Capture the cell that displays the provided text and extract its (X, Y) central coordinate. 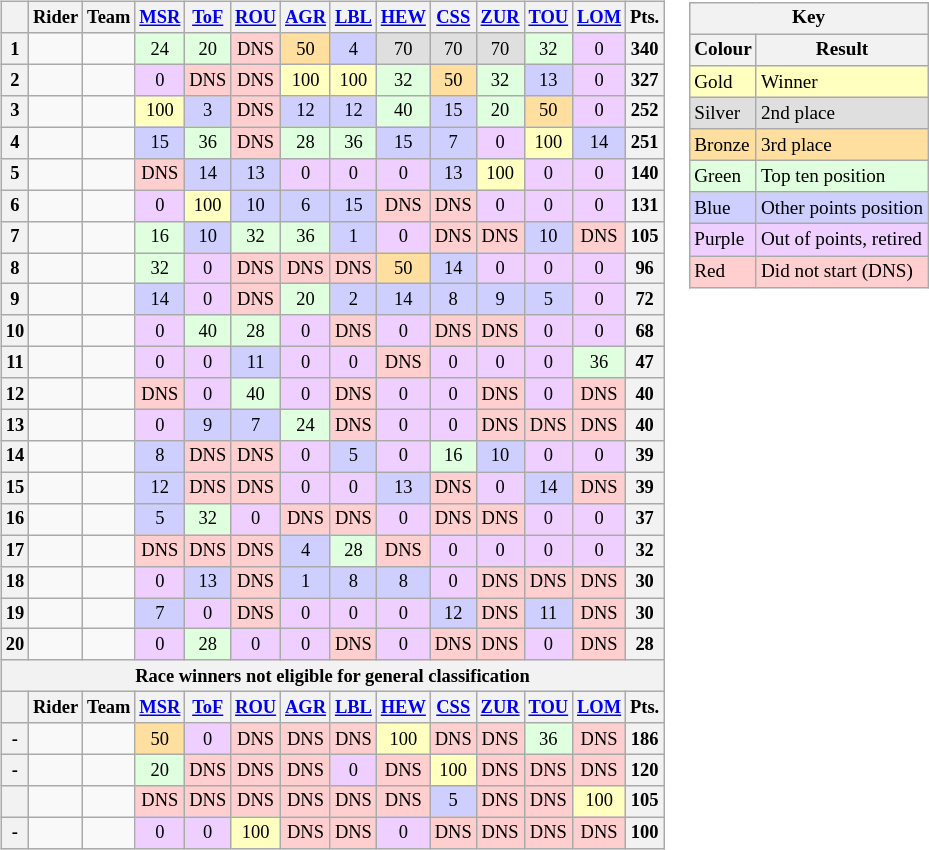
17 (14, 550)
Winner (842, 82)
Red (724, 272)
Colour (724, 50)
47 (645, 362)
Silver (724, 113)
Blue (724, 208)
19 (14, 614)
Bronze (724, 145)
Green (724, 177)
Result (842, 50)
120 (645, 770)
251 (645, 142)
Out of points, retired (842, 240)
Other points position (842, 208)
96 (645, 268)
186 (645, 738)
Gold (724, 82)
Race winners not eligible for general classification (332, 676)
72 (645, 300)
340 (645, 48)
Key (809, 18)
131 (645, 206)
37 (645, 518)
3rd place (842, 145)
68 (645, 330)
Purple (724, 240)
Did not start (DNS) (842, 272)
252 (645, 112)
Top ten position (842, 177)
327 (645, 80)
2nd place (842, 113)
18 (14, 582)
140 (645, 174)
